Locate the cell with the specified text and output its (X, Y) center coordinate. 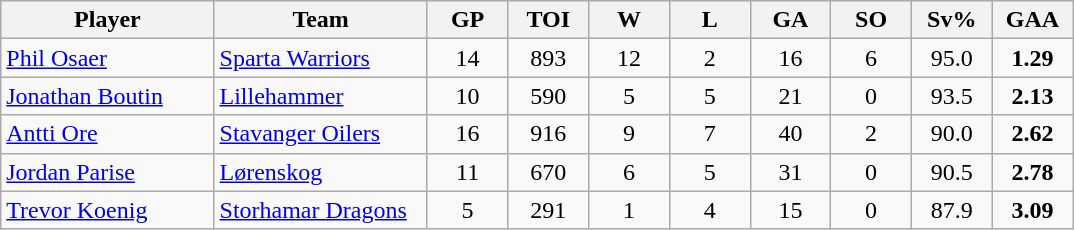
40 (790, 134)
14 (468, 58)
1 (630, 210)
93.5 (952, 96)
4 (710, 210)
SO (872, 20)
916 (548, 134)
1.29 (1032, 58)
Antti Ore (108, 134)
GP (468, 20)
95.0 (952, 58)
Sv% (952, 20)
90.5 (952, 172)
Trevor Koenig (108, 210)
670 (548, 172)
893 (548, 58)
2.78 (1032, 172)
21 (790, 96)
W (630, 20)
L (710, 20)
90.0 (952, 134)
590 (548, 96)
Lørenskog (320, 172)
12 (630, 58)
Stavanger Oilers (320, 134)
2.13 (1032, 96)
87.9 (952, 210)
TOI (548, 20)
Sparta Warriors (320, 58)
Phil Osaer (108, 58)
2.62 (1032, 134)
Lillehammer (320, 96)
Jordan Parise (108, 172)
Jonathan Boutin (108, 96)
7 (710, 134)
GA (790, 20)
Player (108, 20)
3.09 (1032, 210)
10 (468, 96)
9 (630, 134)
291 (548, 210)
GAA (1032, 20)
11 (468, 172)
Storhamar Dragons (320, 210)
31 (790, 172)
Team (320, 20)
15 (790, 210)
